Find where the given text appears and provide that cell's center as [X, Y] coordinate. 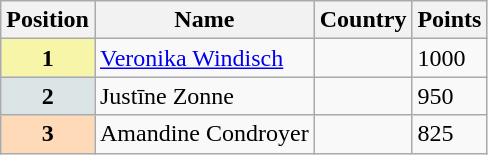
Country [363, 20]
2 [48, 96]
Position [48, 20]
1 [48, 58]
3 [48, 134]
Name [204, 20]
825 [450, 134]
Veronika Windisch [204, 58]
Amandine Condroyer [204, 134]
Justīne Zonne [204, 96]
950 [450, 96]
1000 [450, 58]
Points [450, 20]
